Scan for the cell matching the given text and deliver its [X, Y] coordinate at center. 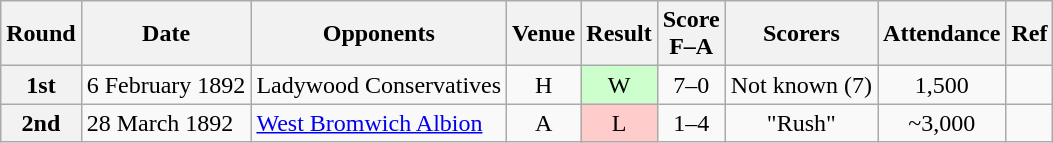
28 March 1892 [166, 123]
2nd [41, 123]
A [544, 123]
"Rush" [801, 123]
1st [41, 85]
Date [166, 34]
W [619, 85]
7–0 [691, 85]
1–4 [691, 123]
Ref [1030, 34]
Venue [544, 34]
Ladywood Conservatives [379, 85]
West Bromwich Albion [379, 123]
6 February 1892 [166, 85]
Attendance [942, 34]
Scorers [801, 34]
Not known (7) [801, 85]
~3,000 [942, 123]
Round [41, 34]
1,500 [942, 85]
Result [619, 34]
ScoreF–A [691, 34]
Opponents [379, 34]
L [619, 123]
H [544, 85]
